Find where the given text appears and provide that cell's center as (x, y) coordinate. 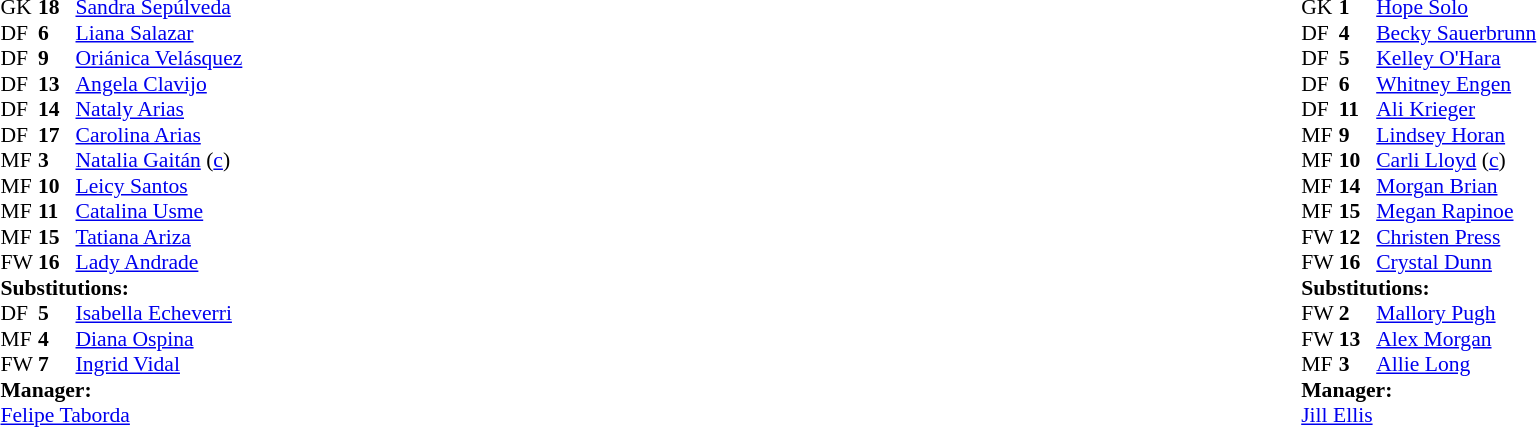
Angela Clavijo (160, 84)
Becky Sauerbrunn (1456, 33)
Natalia Gaitán (c) (160, 161)
17 (57, 135)
Mallory Pugh (1456, 313)
Diana Ospina (160, 339)
Alex Morgan (1456, 339)
Lady Andrade (160, 263)
7 (57, 365)
Liana Salazar (160, 33)
Catalina Usme (160, 211)
Lindsey Horan (1456, 135)
Leicy Santos (160, 186)
Isabella Echeverri (160, 313)
Megan Rapinoe (1456, 211)
Whitney Engen (1456, 84)
Nataly Arias (160, 109)
12 (1358, 237)
2 (1358, 313)
Allie Long (1456, 365)
Christen Press (1456, 237)
Carolina Arias (160, 135)
Kelley O'Hara (1456, 59)
Ali Krieger (1456, 109)
Ingrid Vidal (160, 365)
Morgan Brian (1456, 186)
Carli Lloyd (c) (1456, 161)
Crystal Dunn (1456, 263)
Tatiana Ariza (160, 237)
Oriánica Velásquez (160, 59)
